Locate the cell with the specified text and output its [X, Y] center coordinate. 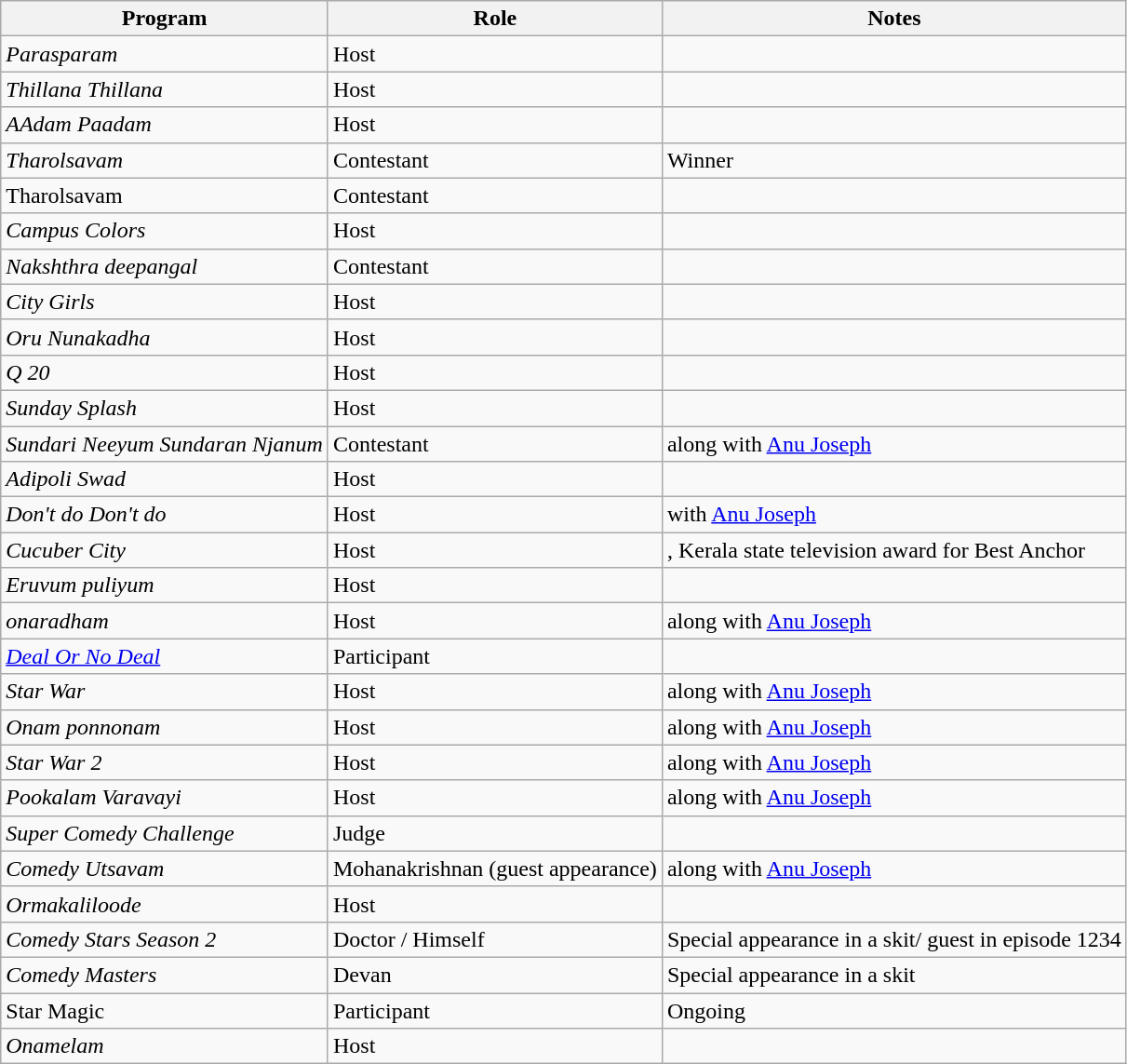
onaradham [165, 621]
Oru Nunakadha [165, 337]
Special appearance in a skit/ guest in episode 1234 [893, 939]
Parasparam [165, 54]
Onamelam [165, 1046]
Onam ponnonam [165, 727]
with Anu Joseph [893, 515]
Cucuber City [165, 550]
Don't do Don't do [165, 515]
, Kerala state television award for Best Anchor [893, 550]
Q 20 [165, 372]
Mohanakrishnan (guest appearance) [495, 869]
City Girls [165, 302]
Super Comedy Challenge [165, 833]
Thillana Thillana [165, 89]
Deal Or No Deal [165, 656]
Sunday Splash [165, 408]
Nakshthra deepangal [165, 266]
Winner [893, 160]
Doctor / Himself [495, 939]
Program [165, 19]
Comedy Masters [165, 975]
Comedy Stars Season 2 [165, 939]
Judge [495, 833]
AAdam Paadam [165, 125]
Notes [893, 19]
Star War [165, 692]
Eruvum puliyum [165, 586]
Adipoli Swad [165, 479]
Pookalam Varavayi [165, 798]
Star Magic [165, 1010]
Campus Colors [165, 231]
Sundari Neeyum Sundaran Njanum [165, 444]
Ongoing [893, 1010]
Comedy Utsavam [165, 869]
Role [495, 19]
Star War 2 [165, 762]
Special appearance in a skit [893, 975]
Devan [495, 975]
Ormakaliloode [165, 904]
